Extract the (X, Y) coordinate from the center of the cell holding the provided text.  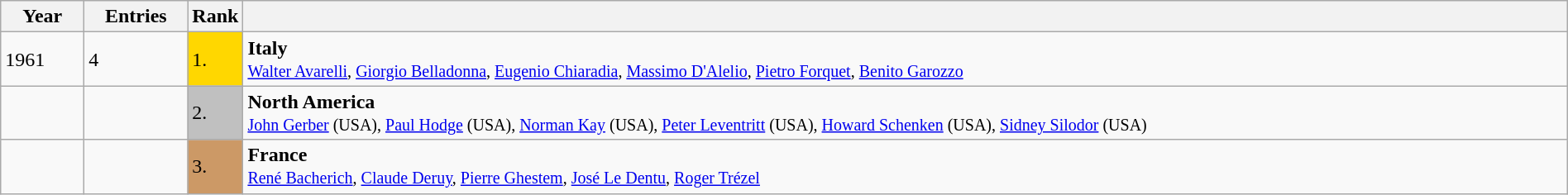
Year (43, 17)
3. (215, 167)
2. (215, 112)
North AmericaJohn Gerber (USA), Paul Hodge (USA), Norman Kay (USA), Peter Leventritt (USA), Howard Schenken (USA), Sidney Silodor (USA) (905, 112)
4 (136, 59)
1. (215, 59)
ItalyWalter Avarelli, Giorgio Belladonna, Eugenio Chiaradia, Massimo D'Alelio, Pietro Forquet, Benito Garozzo (905, 59)
Entries (136, 17)
Rank (215, 17)
FranceRené Bacherich, Claude Deruy, Pierre Ghestem, José Le Dentu, Roger Trézel (905, 167)
1961 (43, 59)
